Detect which cell encompasses the target text, then output its [X, Y] center coordinate. 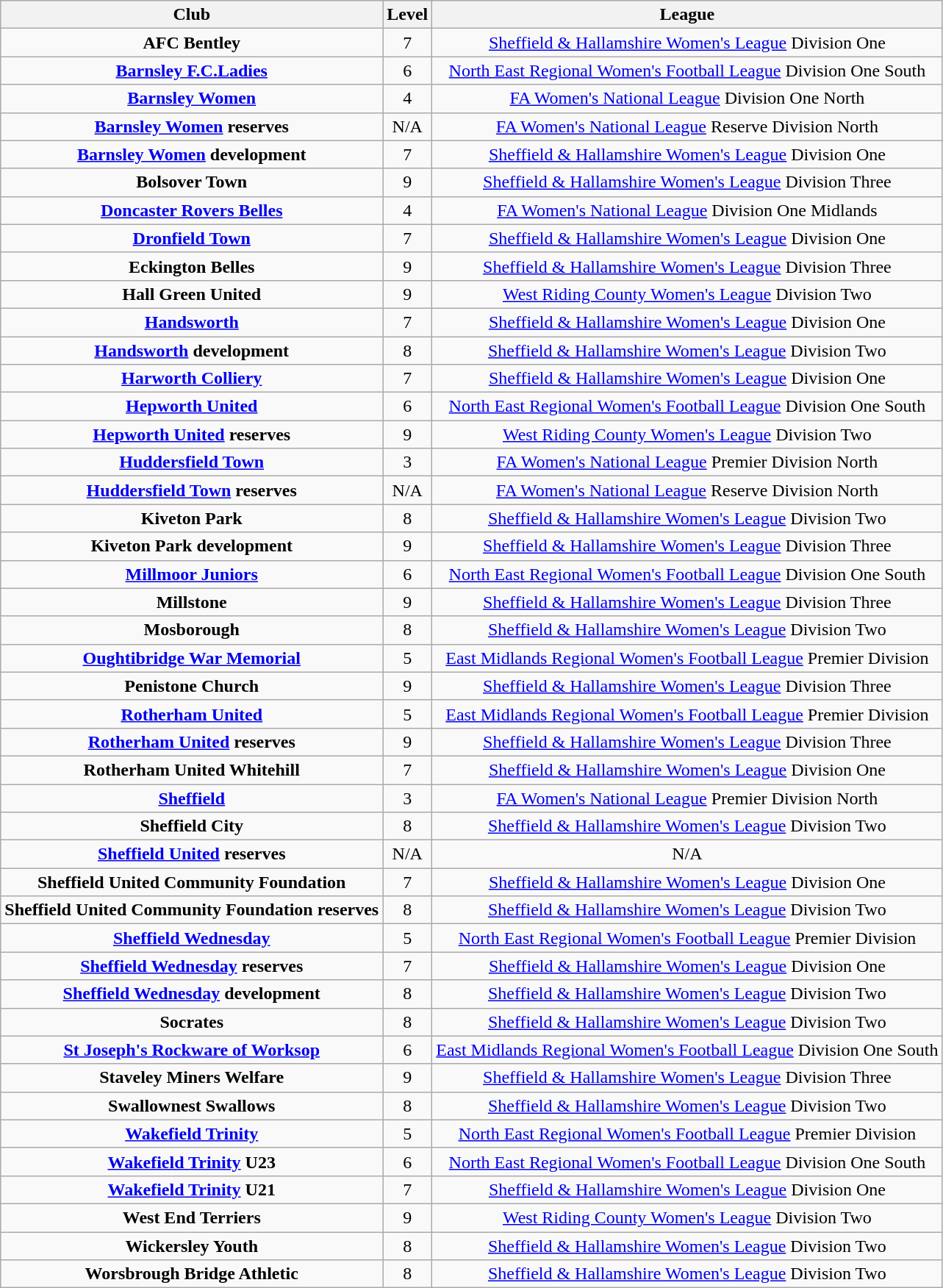
Wakefield Trinity U23 [192, 1162]
Hall Green United [192, 294]
Rotherham United reserves [192, 742]
Barnsley F.C.Ladies [192, 71]
St Joseph's Rockware of Worksop [192, 1050]
Wakefield Trinity U21 [192, 1189]
AFC Bentley [192, 43]
Kiveton Park [192, 518]
Worsbrough Bridge Athletic [192, 1274]
Rotherham United [192, 714]
Sheffield Wednesday development [192, 994]
Sheffield Wednesday reserves [192, 966]
Dronfield Town [192, 238]
Sheffield Wednesday [192, 938]
Harworth Colliery [192, 379]
Huddersfield Town reserves [192, 490]
East Midlands Regional Women's Football League Division One South [687, 1050]
FA Women's National League Division One Midlands [687, 210]
Club [192, 15]
Hepworth United reserves [192, 434]
Wickersley Youth [192, 1246]
Level [407, 15]
Mosborough [192, 630]
Millmoor Juniors [192, 574]
Oughtibridge War Memorial [192, 658]
Barnsley Women development [192, 154]
Wakefield Trinity [192, 1134]
Doncaster Rovers Belles [192, 210]
Bolsover Town [192, 182]
Handsworth [192, 322]
Handsworth development [192, 351]
Staveley Miners Welfare [192, 1078]
FA Women's National League Division One North [687, 99]
Huddersfield Town [192, 462]
Eckington Belles [192, 266]
Hepworth United [192, 407]
West End Terriers [192, 1217]
Socrates [192, 1022]
Barnsley Women [192, 99]
Rotherham United Whitehill [192, 770]
League [687, 15]
Sheffield United Community Foundation reserves [192, 910]
Sheffield United Community Foundation [192, 882]
Millstone [192, 602]
Penistone Church [192, 686]
Kiveton Park development [192, 546]
Sheffield United reserves [192, 854]
Barnsley Women reserves [192, 126]
Sheffield City [192, 826]
Swallownest Swallows [192, 1106]
Sheffield [192, 798]
